Return the (x, y) coordinate for the center point of the cell that contains the specified text.  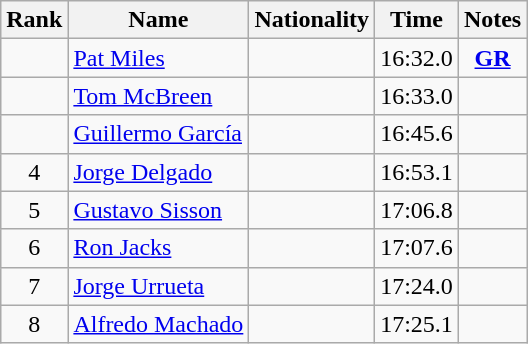
Jorge Urrueta (158, 286)
17:07.6 (417, 248)
Notes (492, 20)
16:33.0 (417, 96)
16:53.1 (417, 172)
Pat Miles (158, 58)
Guillermo García (158, 134)
Gustavo Sisson (158, 210)
Rank (34, 20)
16:32.0 (417, 58)
Alfredo Machado (158, 324)
17:06.8 (417, 210)
16:45.6 (417, 134)
Name (158, 20)
GR (492, 58)
7 (34, 286)
6 (34, 248)
Tom McBreen (158, 96)
5 (34, 210)
4 (34, 172)
Ron Jacks (158, 248)
Jorge Delgado (158, 172)
Nationality (312, 20)
8 (34, 324)
17:25.1 (417, 324)
Time (417, 20)
17:24.0 (417, 286)
